Provide the (X, Y) coordinate of the cell's center where the given text is located.  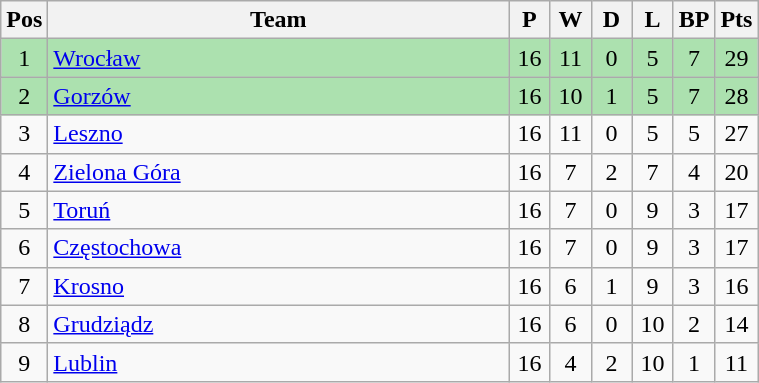
29 (736, 58)
Częstochowa (278, 248)
14 (736, 324)
Toruń (278, 210)
Leszno (278, 134)
Pts (736, 20)
Lublin (278, 362)
Pos (24, 20)
28 (736, 96)
20 (736, 172)
27 (736, 134)
L (652, 20)
W (570, 20)
BP (694, 20)
Grudziądz (278, 324)
Wrocław (278, 58)
Gorzów (278, 96)
Zielona Góra (278, 172)
D (612, 20)
8 (24, 324)
Krosno (278, 286)
P (530, 20)
Team (278, 20)
